Extract the [x, y] coordinate from the center of the cell holding the provided text.  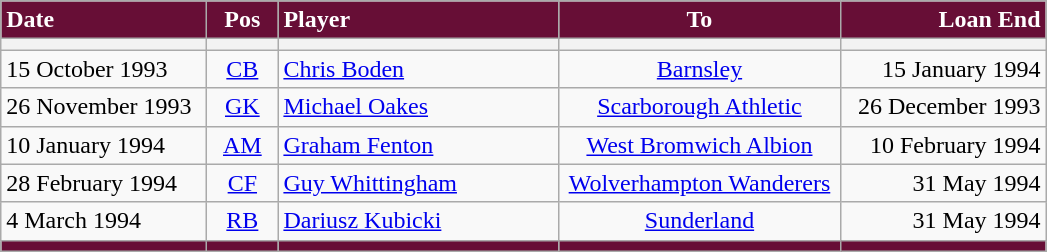
15 October 1993 [104, 69]
10 February 1994 [943, 145]
Barnsley [700, 69]
CB [242, 69]
26 December 1993 [943, 107]
15 January 1994 [943, 69]
Dariusz Kubicki [418, 221]
Pos [242, 20]
West Bromwich Albion [700, 145]
Wolverhampton Wanderers [700, 183]
Michael Oakes [418, 107]
26 November 1993 [104, 107]
28 February 1994 [104, 183]
Graham Fenton [418, 145]
10 January 1994 [104, 145]
Loan End [943, 20]
To [700, 20]
Date [104, 20]
AM [242, 145]
Player [418, 20]
RB [242, 221]
GK [242, 107]
Chris Boden [418, 69]
4 March 1994 [104, 221]
Guy Whittingham [418, 183]
Scarborough Athletic [700, 107]
CF [242, 183]
Sunderland [700, 221]
